Pinpoint the cell where the given text exists, returning its [x, y] midpoint coordinate. 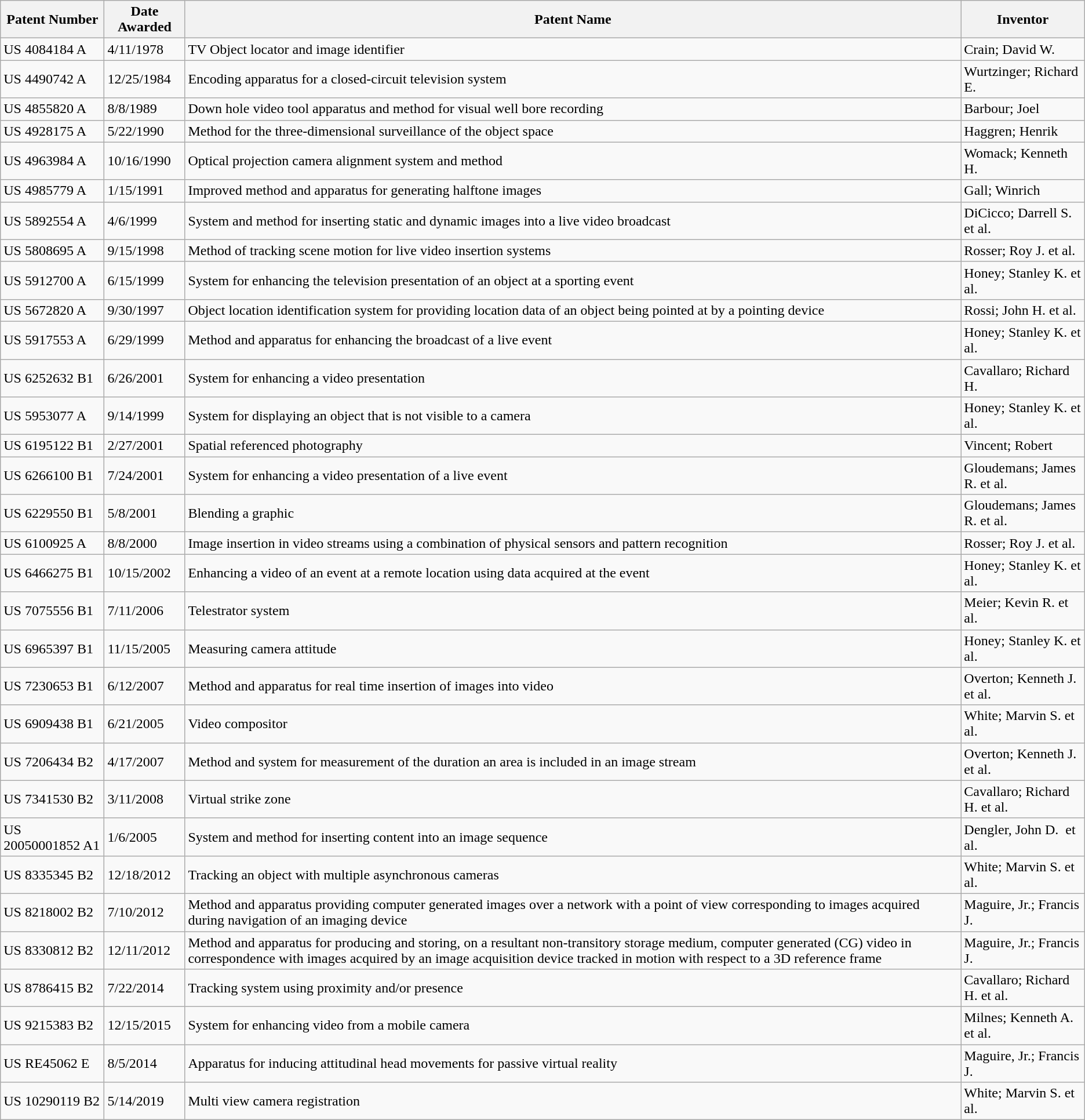
6/29/1999 [145, 340]
Patent Number [52, 20]
System for displaying an object that is not visible to a camera [573, 416]
4/17/2007 [145, 762]
12/25/1984 [145, 79]
US 4855820 A [52, 109]
4/11/1978 [145, 49]
Dengler, John D. et al. [1022, 837]
Image insertion in video streams using a combination of physical sensors and pattern recognition [573, 543]
US 4084184 A [52, 49]
US 8330812 B2 [52, 950]
1/15/1991 [145, 191]
US 5808695 A [52, 250]
Womack; Kenneth H. [1022, 161]
Measuring camera attitude [573, 648]
12/15/2015 [145, 1026]
12/18/2012 [145, 874]
System for enhancing a video presentation of a live event [573, 475]
5/8/2001 [145, 514]
9/15/1998 [145, 250]
System and method for inserting content into an image sequence [573, 837]
US 4985779 A [52, 191]
US 7341530 B2 [52, 799]
US 5672820 A [52, 310]
Rossi; John H. et al. [1022, 310]
US 8335345 B2 [52, 874]
Method and apparatus for real time insertion of images into video [573, 686]
7/11/2006 [145, 611]
Spatial referenced photography [573, 446]
US 4928175 A [52, 131]
9/14/1999 [145, 416]
Tracking system using proximity and/or presence [573, 988]
Object location identification system for providing location data of an object being pointed at by a pointing device [573, 310]
Apparatus for inducing attitudinal head movements for passive virtual reality [573, 1063]
System for enhancing a video presentation [573, 378]
Video compositor [573, 723]
Blending a graphic [573, 514]
6/15/1999 [145, 281]
10/16/1990 [145, 161]
System and method for inserting static and dynamic images into a live video broadcast [573, 220]
Enhancing a video of an event at a remote location using data acquired at the event [573, 573]
Method and apparatus for enhancing the broadcast of a live event [573, 340]
Method and system for measurement of the duration an area is included in an image stream [573, 762]
Haggren; Henrik [1022, 131]
Multi view camera registration [573, 1101]
8/5/2014 [145, 1063]
US 6466275 B1 [52, 573]
US 6909438 B1 [52, 723]
US 20050001852 A1 [52, 837]
US 7075556 B1 [52, 611]
System for enhancing video from a mobile camera [573, 1026]
4/6/1999 [145, 220]
Patent Name [573, 20]
6/21/2005 [145, 723]
Gall; Winrich [1022, 191]
Optical projection camera alignment system and method [573, 161]
7/24/2001 [145, 475]
US 6266100 B1 [52, 475]
Telestrator system [573, 611]
11/15/2005 [145, 648]
5/22/1990 [145, 131]
7/22/2014 [145, 988]
Barbour; Joel [1022, 109]
Tracking an object with multiple asynchronous cameras [573, 874]
8/8/2000 [145, 543]
Method of tracking scene motion for live video insertion systems [573, 250]
US 6195122 B1 [52, 446]
5/14/2019 [145, 1101]
US 5953077 A [52, 416]
US 5892554 A [52, 220]
12/11/2012 [145, 950]
Milnes; Kenneth A. et al. [1022, 1026]
Cavallaro; Richard H. [1022, 378]
US 6965397 B1 [52, 648]
TV Object locator and image identifier [573, 49]
2/27/2001 [145, 446]
US 5912700 A [52, 281]
6/12/2007 [145, 686]
US RE45062 E [52, 1063]
US 6100925 A [52, 543]
US 4490742 A [52, 79]
Meier; Kevin R. et al. [1022, 611]
10/15/2002 [145, 573]
US 6252632 B1 [52, 378]
9/30/1997 [145, 310]
Encoding apparatus for a closed-circuit television system [573, 79]
US 4963984 A [52, 161]
US 10290119 B2 [52, 1101]
Crain; David W. [1022, 49]
Method for the three-dimensional surveillance of the object space [573, 131]
System for enhancing the television presentation of an object at a sporting event [573, 281]
Date Awarded [145, 20]
6/26/2001 [145, 378]
US 6229550 B1 [52, 514]
Wurtzinger; Richard E. [1022, 79]
3/11/2008 [145, 799]
US 8218002 B2 [52, 912]
7/10/2012 [145, 912]
Down hole video tool apparatus and method for visual well bore recording [573, 109]
DiCicco; Darrell S. et al. [1022, 220]
Inventor [1022, 20]
US 7230653 B1 [52, 686]
Virtual strike zone [573, 799]
US 9215383 B2 [52, 1026]
US 8786415 B2 [52, 988]
US 5917553 A [52, 340]
8/8/1989 [145, 109]
Improved method and apparatus for generating halftone images [573, 191]
1/6/2005 [145, 837]
US 7206434 B2 [52, 762]
Vincent; Robert [1022, 446]
